Provide the [X, Y] coordinate of the cell's center where the given text is located.  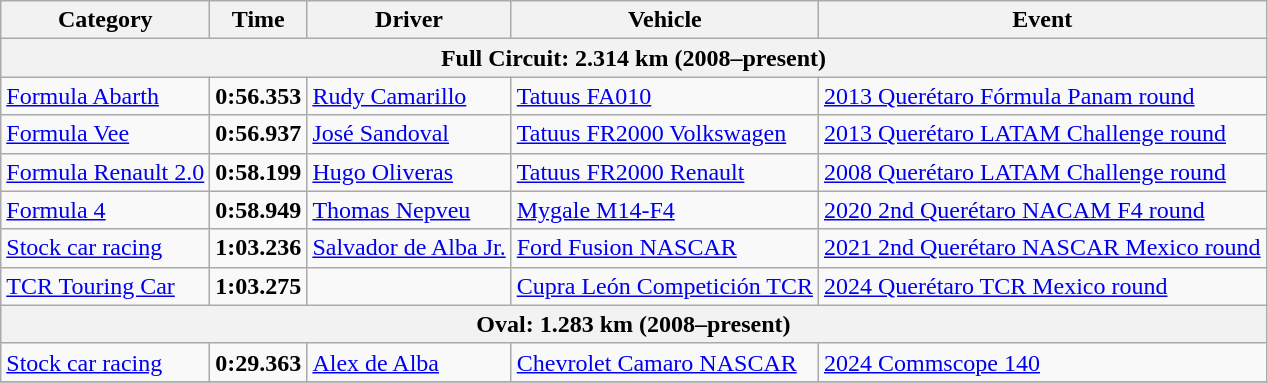
2013 Querétaro LATAM Challenge round [1042, 134]
Tatuus FA010 [664, 96]
Thomas Nepveu [409, 210]
2021 2nd Querétaro NASCAR Mexico round [1042, 248]
0:56.937 [258, 134]
0:58.949 [258, 210]
Event [1042, 20]
1:03.236 [258, 248]
José Sandoval [409, 134]
Full Circuit: 2.314 km (2008–present) [634, 58]
Tatuus FR2000 Renault [664, 172]
Driver [409, 20]
Time [258, 20]
Alex de Alba [409, 362]
Mygale M14-F4 [664, 210]
1:03.275 [258, 286]
Salvador de Alba Jr. [409, 248]
Formula Vee [106, 134]
2024 Commscope 140 [1042, 362]
0:29.363 [258, 362]
Formula 4 [106, 210]
Rudy Camarillo [409, 96]
0:56.353 [258, 96]
Oval: 1.283 km (2008–present) [634, 324]
0:58.199 [258, 172]
Formula Abarth [106, 96]
Category [106, 20]
Tatuus FR2000 Volkswagen [664, 134]
Hugo Oliveras [409, 172]
2024 Querétaro TCR Mexico round [1042, 286]
2020 2nd Querétaro NACAM F4 round [1042, 210]
2013 Querétaro Fórmula Panam round [1042, 96]
2008 Querétaro LATAM Challenge round [1042, 172]
Ford Fusion NASCAR [664, 248]
Cupra León Competición TCR [664, 286]
Formula Renault 2.0 [106, 172]
Vehicle [664, 20]
TCR Touring Car [106, 286]
Chevrolet Camaro NASCAR [664, 362]
